Pinpoint the cell where the given text exists, returning its [x, y] midpoint coordinate. 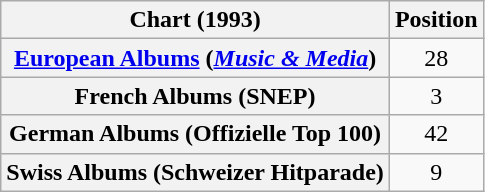
28 [436, 58]
Chart (1993) [196, 20]
European Albums (Music & Media) [196, 58]
42 [436, 134]
9 [436, 172]
3 [436, 96]
Swiss Albums (Schweizer Hitparade) [196, 172]
French Albums (SNEP) [196, 96]
German Albums (Offizielle Top 100) [196, 134]
Position [436, 20]
